Detect which cell encompasses the target text, then output its (X, Y) center coordinate. 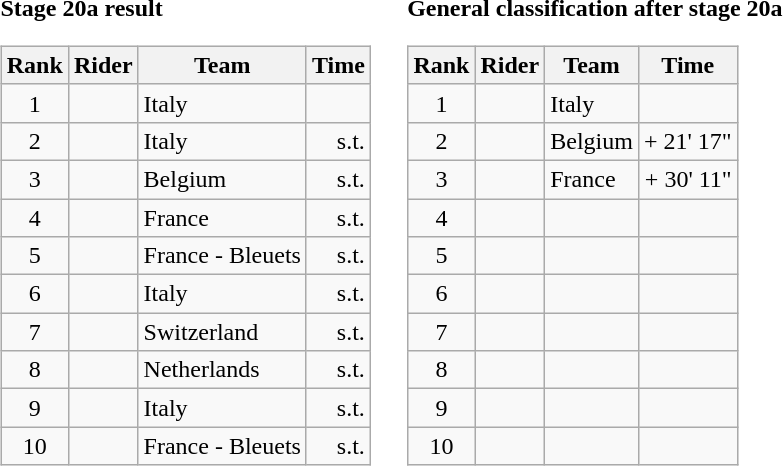
+ 21' 17" (688, 141)
Netherlands (222, 370)
+ 30' 11" (688, 179)
Switzerland (222, 332)
